Extract the (x, y) coordinate from the center of the cell holding the provided text.  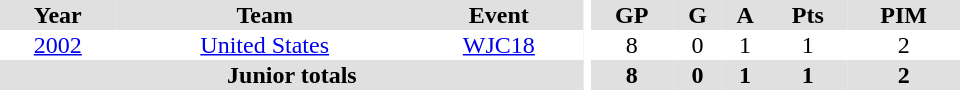
United States (265, 45)
PIM (904, 15)
Team (265, 15)
Pts (808, 15)
A (745, 15)
Year (58, 15)
WJC18 (499, 45)
2002 (58, 45)
Junior totals (292, 75)
Event (499, 15)
G (698, 15)
GP (632, 15)
